Find where the given text appears and provide that cell's center as [X, Y] coordinate. 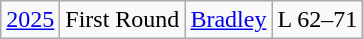
Bradley [228, 20]
L 62–71 [318, 20]
2025 [30, 20]
First Round [122, 20]
